For the text-containing cell, return its midpoint in [X, Y] coordinate format. 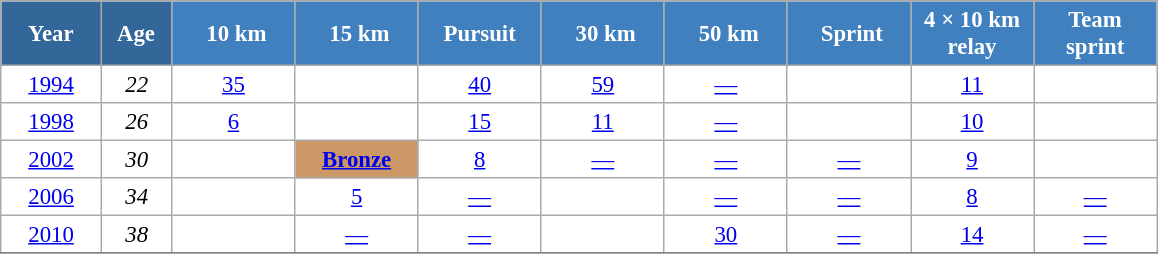
10 [972, 122]
1994 [52, 85]
9 [972, 160]
Pursuit [480, 34]
Sprint [848, 34]
6 [234, 122]
50 km [726, 34]
38 [136, 235]
26 [136, 122]
10 km [234, 34]
2006 [52, 197]
34 [136, 197]
2002 [52, 160]
1998 [52, 122]
Age [136, 34]
15 [480, 122]
40 [480, 85]
59 [602, 85]
Year [52, 34]
30 km [602, 34]
14 [972, 235]
Team sprint [1096, 34]
2010 [52, 235]
5 [356, 197]
22 [136, 85]
Bronze [356, 160]
15 km [356, 34]
35 [234, 85]
4 × 10 km relay [972, 34]
